Return the (x, y) coordinate for the center point of the cell that contains the specified text.  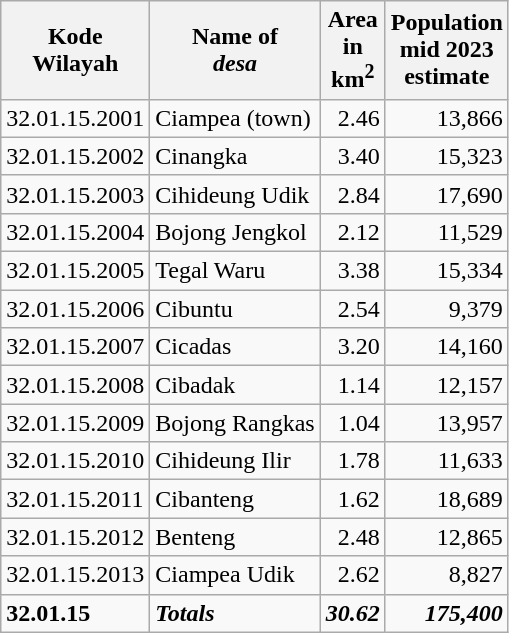
Cihideung Ilir (235, 461)
Cibanteng (235, 499)
32.01.15 (76, 613)
Tegal Waru (235, 271)
Bojong Jengkol (235, 232)
Benteng (235, 537)
14,160 (446, 347)
1.78 (352, 461)
Cicadas (235, 347)
32.01.15.2009 (76, 423)
32.01.15.2003 (76, 194)
15,323 (446, 156)
Totals (235, 613)
3.20 (352, 347)
Kode Wilayah (76, 50)
Ciampea Udik (235, 575)
32.01.15.2005 (76, 271)
Cihideung Udik (235, 194)
175,400 (446, 613)
3.40 (352, 156)
12,157 (446, 385)
32.01.15.2004 (76, 232)
32.01.15.2001 (76, 118)
32.01.15.2011 (76, 499)
2.84 (352, 194)
32.01.15.2007 (76, 347)
2.48 (352, 537)
Ciampea (town) (235, 118)
Cibuntu (235, 309)
8,827 (446, 575)
17,690 (446, 194)
9,379 (446, 309)
3.38 (352, 271)
12,865 (446, 537)
Populationmid 2023estimate (446, 50)
2.12 (352, 232)
2.46 (352, 118)
2.62 (352, 575)
1.04 (352, 423)
Bojong Rangkas (235, 423)
30.62 (352, 613)
Cinangka (235, 156)
13,957 (446, 423)
11,529 (446, 232)
Area in km2 (352, 50)
32.01.15.2006 (76, 309)
Name of desa (235, 50)
32.01.15.2012 (76, 537)
32.01.15.2013 (76, 575)
1.14 (352, 385)
32.01.15.2010 (76, 461)
13,866 (446, 118)
15,334 (446, 271)
32.01.15.2008 (76, 385)
32.01.15.2002 (76, 156)
1.62 (352, 499)
18,689 (446, 499)
11,633 (446, 461)
Cibadak (235, 385)
2.54 (352, 309)
